For the text-containing cell, return its midpoint in [x, y] coordinate format. 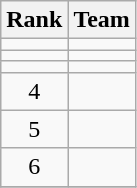
Rank [34, 20]
Team [102, 20]
5 [34, 129]
4 [34, 91]
6 [34, 167]
